Output the [X, Y] coordinate of the center of the cell containing the given text.  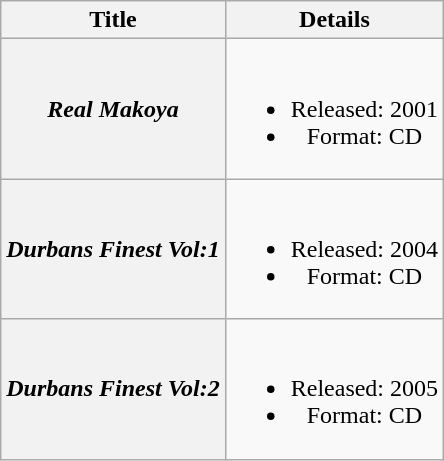
Details [334, 20]
Title [113, 20]
Released: 2005Format: CD [334, 389]
Real Makoya [113, 109]
Released: 2001Format: CD [334, 109]
Durbans Finest Vol:1 [113, 249]
Released: 2004Format: CD [334, 249]
Durbans Finest Vol:2 [113, 389]
